Detect which cell encompasses the target text, then output its [X, Y] center coordinate. 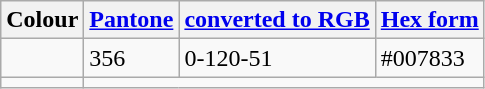
Pantone [132, 20]
#007833 [430, 58]
Hex form [430, 20]
Colour [42, 20]
converted to RGB [277, 20]
356 [132, 58]
0-120-51 [277, 58]
